Determine the [X, Y] coordinate at the center of the cell enclosing the given text.  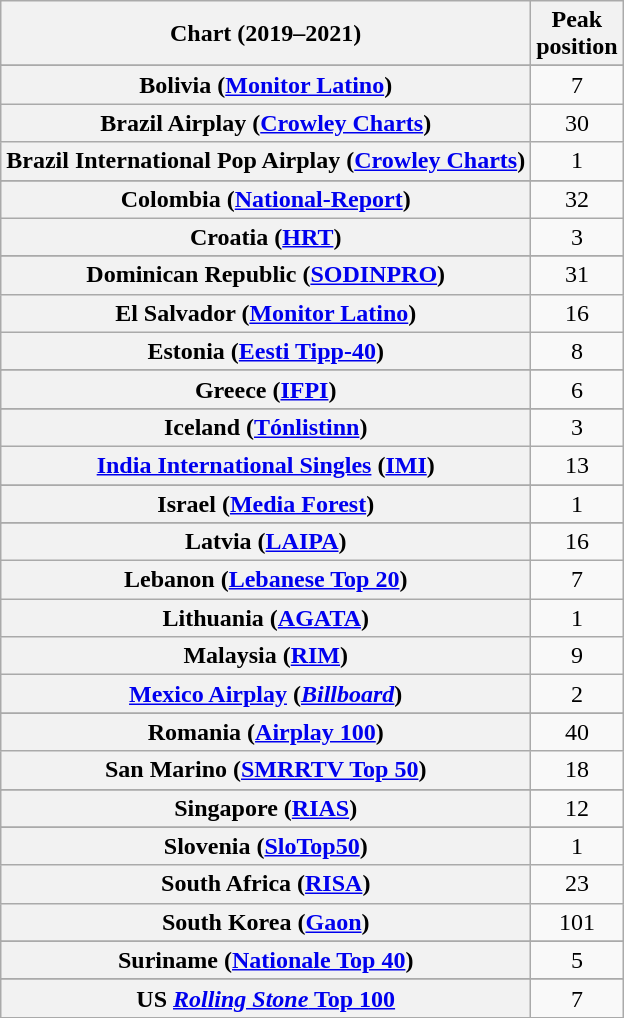
South Africa (RISA) [266, 884]
Slovenia (SloTop50) [266, 846]
Lebanon (Lebanese Top 20) [266, 580]
Romania (Airplay 100) [266, 732]
8 [577, 351]
9 [577, 656]
Israel (Media Forest) [266, 503]
2 [577, 694]
13 [577, 465]
Brazil Airplay (Crowley Charts) [266, 123]
Brazil International Pop Airplay (Crowley Charts) [266, 161]
El Salvador (Monitor Latino) [266, 313]
23 [577, 884]
Singapore (RIAS) [266, 808]
30 [577, 123]
Greece (IFPI) [266, 389]
Iceland (Tónlistinn) [266, 427]
Malaysia (RIM) [266, 656]
Mexico Airplay (Billboard) [266, 694]
San Marino (SMRRTV Top 50) [266, 770]
6 [577, 389]
South Korea (Gaon) [266, 922]
Peakposition [577, 34]
31 [577, 275]
India International Singles (IMI) [266, 465]
Dominican Republic (SODINPRO) [266, 275]
Bolivia (Monitor Latino) [266, 85]
Chart (2019–2021) [266, 34]
18 [577, 770]
12 [577, 808]
32 [577, 199]
Latvia (LAIPA) [266, 542]
Estonia (Eesti Tipp-40) [266, 351]
101 [577, 922]
US Rolling Stone Top 100 [266, 998]
Croatia (HRT) [266, 237]
Colombia (National-Report) [266, 199]
Lithuania (AGATA) [266, 618]
Suriname (Nationale Top 40) [266, 960]
40 [577, 732]
5 [577, 960]
